Provide the [X, Y] coordinate of the cell's center where the given text is located.  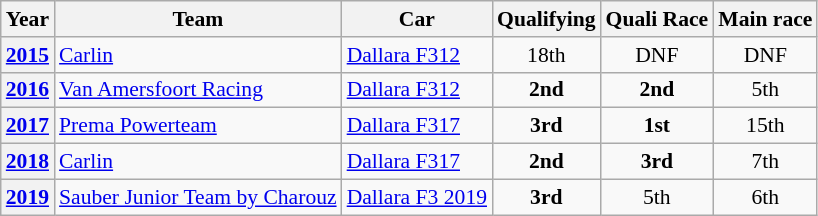
Main race [765, 19]
1st [658, 126]
Car [417, 19]
Quali Race [658, 19]
6th [765, 197]
7th [765, 162]
Prema Powerteam [198, 126]
Van Amersfoort Racing [198, 90]
2019 [28, 197]
15th [765, 126]
2018 [28, 162]
2016 [28, 90]
Dallara F3 2019 [417, 197]
2017 [28, 126]
Year [28, 19]
2015 [28, 55]
Team [198, 19]
Sauber Junior Team by Charouz [198, 197]
Qualifying [546, 19]
18th [546, 55]
